Determine the (X, Y) coordinate at the center of the cell enclosing the given text.  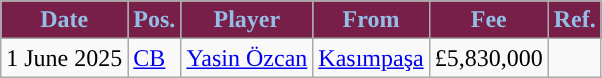
From (371, 20)
Fee (488, 20)
Pos. (154, 20)
Kasımpaşa (371, 58)
Yasin Özcan (247, 58)
Date (64, 20)
1 June 2025 (64, 58)
Player (247, 20)
CB (154, 58)
Ref. (574, 20)
£5,830,000 (488, 58)
